Scan for the cell matching the given text and deliver its (x, y) coordinate at center. 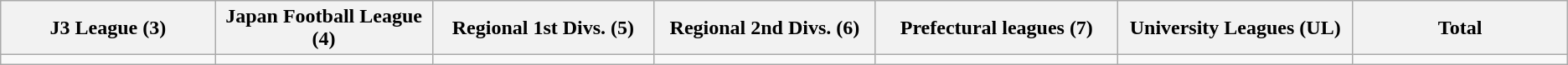
University Leagues (UL) (1235, 28)
Japan Football League (4) (323, 28)
Regional 2nd Divs. (6) (765, 28)
Regional 1st Divs. (5) (543, 28)
J3 League (3) (108, 28)
Prefectural leagues (7) (997, 28)
Total (1460, 28)
